Extract the [X, Y] coordinate from the center of the cell holding the provided text.  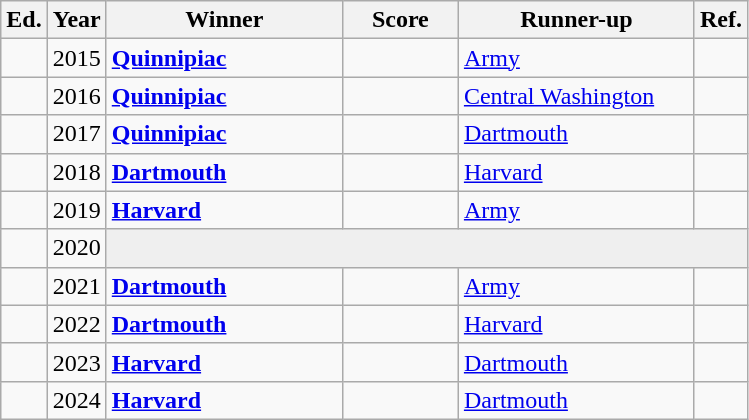
Ref. [720, 20]
2018 [76, 172]
2016 [76, 96]
Year [76, 20]
2021 [76, 286]
Runner-up [576, 20]
2019 [76, 210]
2015 [76, 58]
2022 [76, 324]
Ed. [24, 20]
Winner [224, 20]
Central Washington [576, 96]
Score [400, 20]
2017 [76, 134]
2024 [76, 400]
2023 [76, 362]
2020 [76, 248]
